Capture the cell that displays the provided text and extract its (x, y) central coordinate. 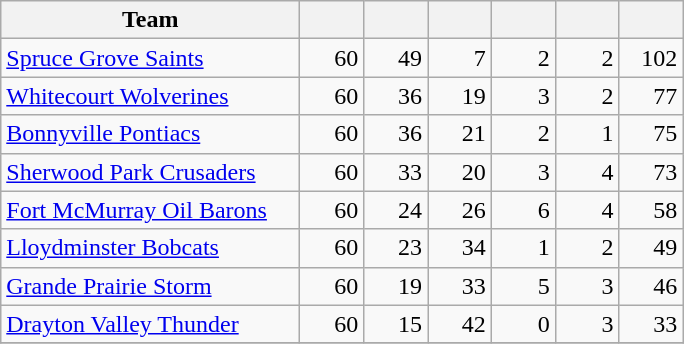
Lloydminster Bobcats (150, 248)
Bonnyville Pontiacs (150, 134)
Whitecourt Wolverines (150, 96)
75 (651, 134)
24 (396, 210)
Sherwood Park Crusaders (150, 172)
5 (523, 286)
46 (651, 286)
23 (396, 248)
26 (460, 210)
Fort McMurray Oil Barons (150, 210)
42 (460, 324)
102 (651, 58)
7 (460, 58)
77 (651, 96)
20 (460, 172)
15 (396, 324)
73 (651, 172)
58 (651, 210)
Drayton Valley Thunder (150, 324)
6 (523, 210)
Grande Prairie Storm (150, 286)
21 (460, 134)
Spruce Grove Saints (150, 58)
0 (523, 324)
Team (150, 20)
34 (460, 248)
